Detect which cell encompasses the target text, then output its (X, Y) center coordinate. 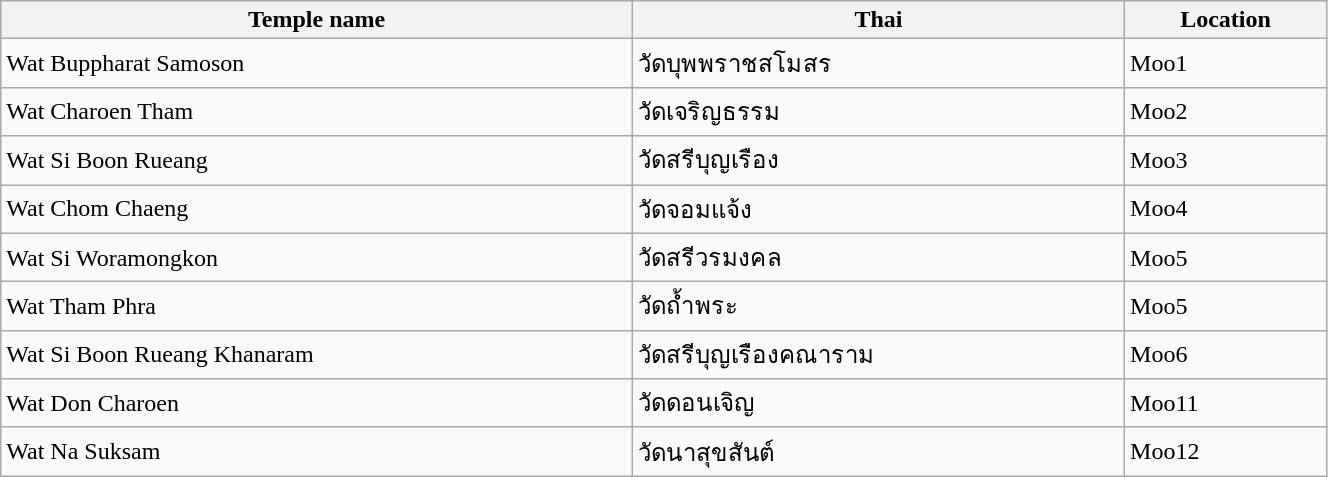
วัดนาสุขสันต์ (878, 452)
Wat Chom Chaeng (317, 208)
วัดเจริญธรรม (878, 112)
Location (1226, 20)
Moo11 (1226, 404)
Thai (878, 20)
Temple name (317, 20)
Moo4 (1226, 208)
Moo3 (1226, 160)
วัดจอมแจ้ง (878, 208)
Moo6 (1226, 354)
วัดถ้ำพระ (878, 306)
Wat Si Boon Rueang (317, 160)
Wat Charoen Tham (317, 112)
วัดสรีบุญเรือง (878, 160)
Moo1 (1226, 64)
วัดบุพพราชสโมสร (878, 64)
Wat Don Charoen (317, 404)
Wat Na Suksam (317, 452)
วัดสรีบุญเรืองคณาราม (878, 354)
Wat Buppharat Samoson (317, 64)
วัดดอนเจิญ (878, 404)
Wat Tham Phra (317, 306)
วัดสรีวรมงคล (878, 258)
Wat Si Boon Rueang Khanaram (317, 354)
Moo2 (1226, 112)
Moo12 (1226, 452)
Wat Si Woramongkon (317, 258)
